Provide the (x, y) coordinate of the cell's center where the given text is located.  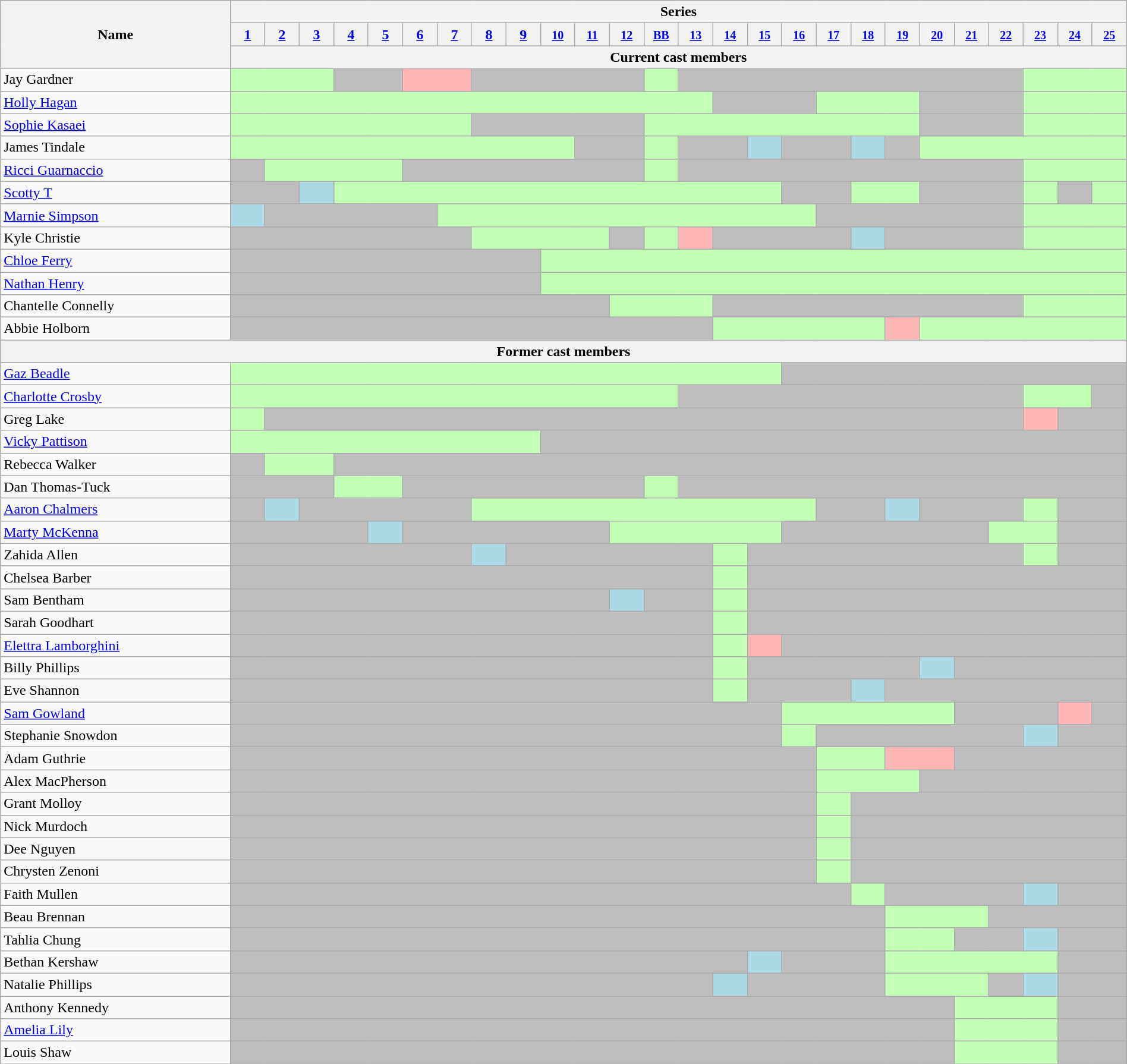
12 (627, 34)
Greg Lake (115, 419)
17 (833, 34)
21 (971, 34)
Billy Phillips (115, 668)
Zahida Allen (115, 555)
Alex MacPherson (115, 781)
Series (678, 12)
10 (558, 34)
16 (799, 34)
Beau Brennan (115, 917)
Stephanie Snowdon (115, 736)
1 (247, 34)
Elettra Lamborghini (115, 645)
Chloe Ferry (115, 260)
Bethan Kershaw (115, 962)
24 (1075, 34)
Charlotte Crosby (115, 396)
Sophie Kasaei (115, 125)
6 (420, 34)
Marnie Simpson (115, 215)
Chrysten Zenoni (115, 871)
Adam Guthrie (115, 758)
3 (316, 34)
Jay Gardner (115, 80)
25 (1109, 34)
11 (592, 34)
Amelia Lily (115, 1030)
Name (115, 34)
20 (937, 34)
2 (282, 34)
Nick Murdoch (115, 826)
7 (454, 34)
4 (351, 34)
13 (695, 34)
14 (730, 34)
Vicky Pattison (115, 442)
Abbie Holborn (115, 329)
Holly Hagan (115, 102)
9 (523, 34)
Eve Shannon (115, 691)
23 (1040, 34)
Natalie Phillips (115, 984)
19 (902, 34)
Dan Thomas-Tuck (115, 487)
8 (489, 34)
James Tindale (115, 147)
Sarah Goodhart (115, 622)
Tahlia Chung (115, 939)
Sam Bentham (115, 600)
Marty McKenna (115, 532)
Gaz Beadle (115, 374)
18 (868, 34)
Sam Gowland (115, 713)
Dee Nguyen (115, 849)
Scotty T (115, 193)
Nathan Henry (115, 284)
Anthony Kennedy (115, 1008)
Kyle Christie (115, 238)
Current cast members (678, 57)
Louis Shaw (115, 1053)
5 (385, 34)
Aaron Chalmers (115, 509)
BB (661, 34)
Chantelle Connelly (115, 306)
Former cast members (563, 351)
15 (764, 34)
22 (1006, 34)
Rebecca Walker (115, 464)
Chelsea Barber (115, 577)
Ricci Guarnaccio (115, 170)
Faith Mullen (115, 894)
Grant Molloy (115, 804)
